Extract the (x, y) coordinate from the center of the cell holding the provided text.  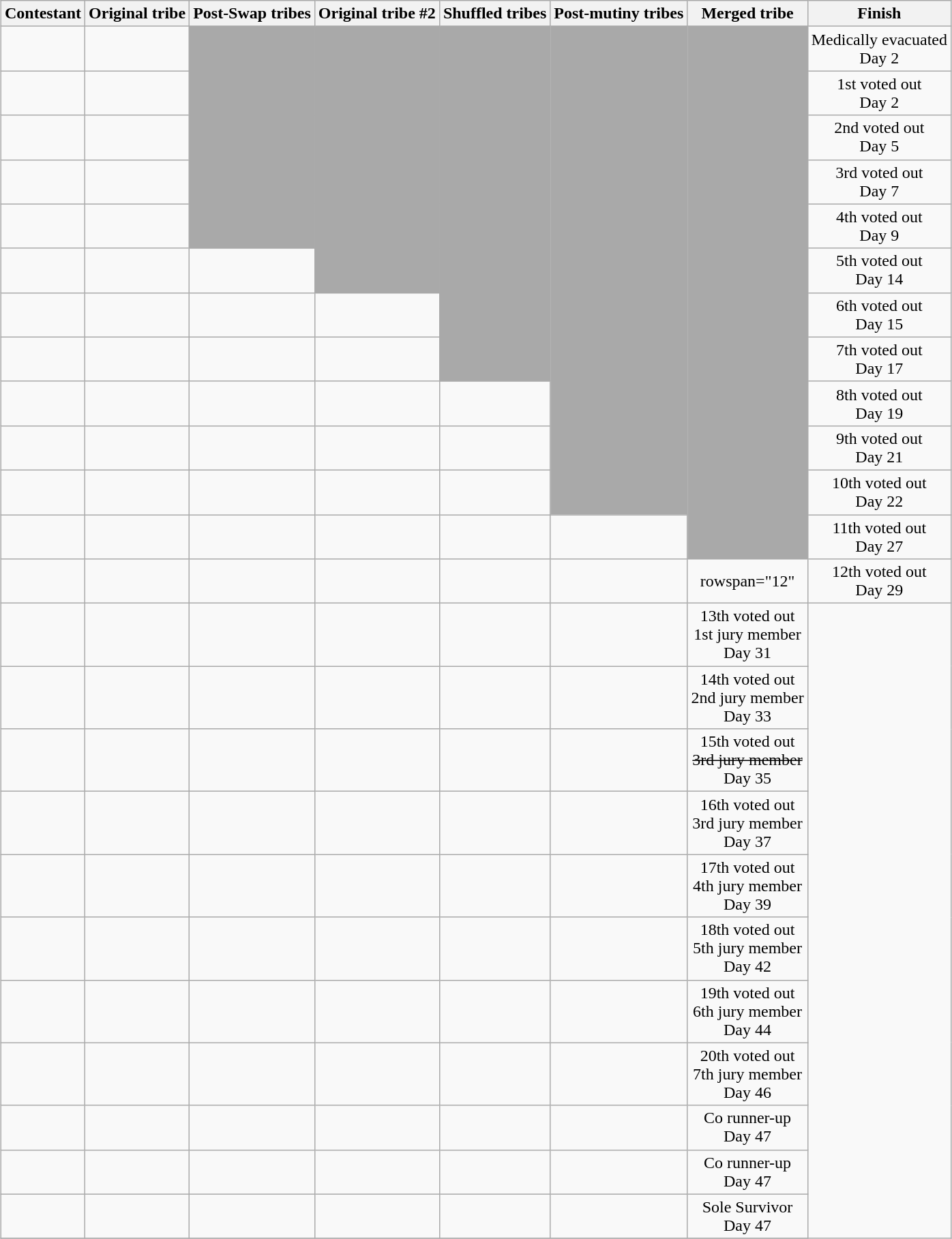
9th voted outDay 21 (879, 447)
Sole Survivor Day 47 (747, 1216)
Original tribe (138, 14)
17th voted out 4th jury memberDay 39 (747, 886)
4th voted outDay 9 (879, 226)
18th voted out 5th jury memberDay 42 (747, 949)
Medically evacuatedDay 2 (879, 49)
3rd voted outDay 7 (879, 181)
7th voted outDay 17 (879, 359)
15th voted out3rd jury memberDay 35 (747, 760)
16th voted out3rd jury memberDay 37 (747, 823)
20th voted out 7th jury memberDay 46 (747, 1074)
8th voted outDay 19 (879, 404)
Original tribe #2 (376, 14)
14th voted out 2nd jury memberDay 33 (747, 698)
2nd voted outDay 5 (879, 138)
Shuffled tribes (494, 14)
Merged tribe (747, 14)
rowspan="12" (747, 581)
19th voted out 6th jury memberDay 44 (747, 1011)
5th voted outDay 14 (879, 270)
Post-Swap tribes (252, 14)
Finish (879, 14)
13th voted out 1st jury memberDay 31 (747, 635)
10th voted outDay 22 (879, 492)
1st voted outDay 2 (879, 93)
Post-mutiny tribes (619, 14)
11th voted outDay 27 (879, 536)
Contestant (42, 14)
12th voted outDay 29 (879, 581)
6th voted outDay 15 (879, 315)
